Detect which cell encompasses the target text, then output its (X, Y) center coordinate. 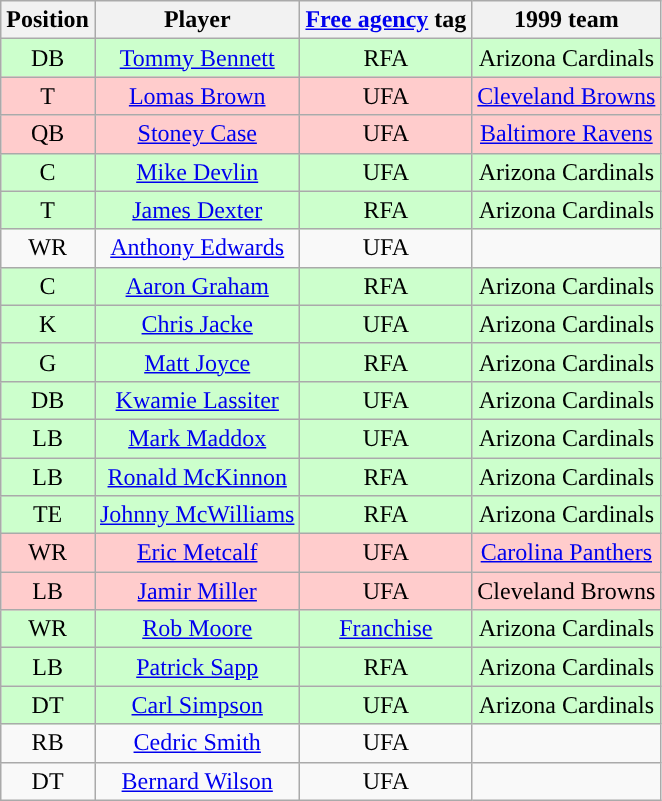
James Dexter (196, 210)
Eric Metcalf (196, 553)
Player (196, 20)
QB (48, 134)
Carolina Panthers (566, 553)
Anthony Edwards (196, 248)
G (48, 362)
Matt Joyce (196, 362)
TE (48, 515)
Mark Maddox (196, 438)
Baltimore Ravens (566, 134)
Chris Jacke (196, 324)
Rob Moore (196, 629)
Bernard Wilson (196, 781)
RB (48, 743)
Lomas Brown (196, 96)
Stoney Case (196, 134)
Jamir Miller (196, 591)
Franchise (386, 629)
Carl Simpson (196, 705)
Patrick Sapp (196, 667)
Cedric Smith (196, 743)
Free agency tag (386, 20)
Aaron Graham (196, 286)
Mike Devlin (196, 172)
Ronald McKinnon (196, 477)
Position (48, 20)
K (48, 324)
Johnny McWilliams (196, 515)
Kwamie Lassiter (196, 400)
Tommy Bennett (196, 58)
1999 team (566, 20)
